Identify which cell holds the provided text, then report its (X, Y) central coordinate. 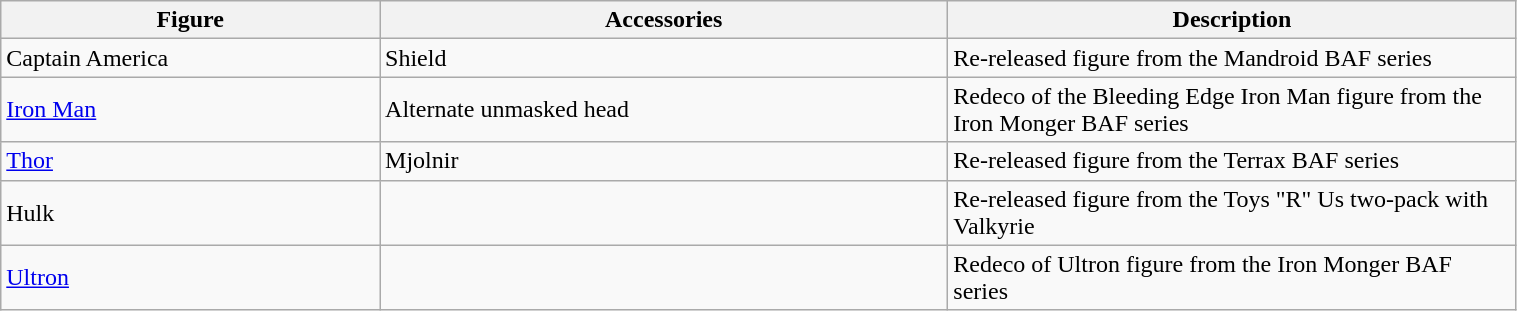
Description (1232, 20)
Re-released figure from the Toys "R" Us two-pack with Valkyrie (1232, 212)
Hulk (190, 212)
Alternate unmasked head (664, 110)
Accessories (664, 20)
Ultron (190, 278)
Thor (190, 161)
Mjolnir (664, 161)
Shield (664, 58)
Re-released figure from the Terrax BAF series (1232, 161)
Figure (190, 20)
Redeco of Ultron figure from the Iron Monger BAF series (1232, 278)
Iron Man (190, 110)
Captain America (190, 58)
Re-released figure from the Mandroid BAF series (1232, 58)
Redeco of the Bleeding Edge Iron Man figure from the Iron Monger BAF series (1232, 110)
